Pinpoint the cell where the given text exists, returning its [X, Y] midpoint coordinate. 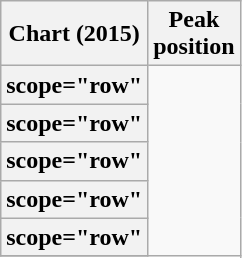
Chart (2015) [74, 34]
Peak position [194, 34]
